Return (x, y) of the center of cell containing provided text 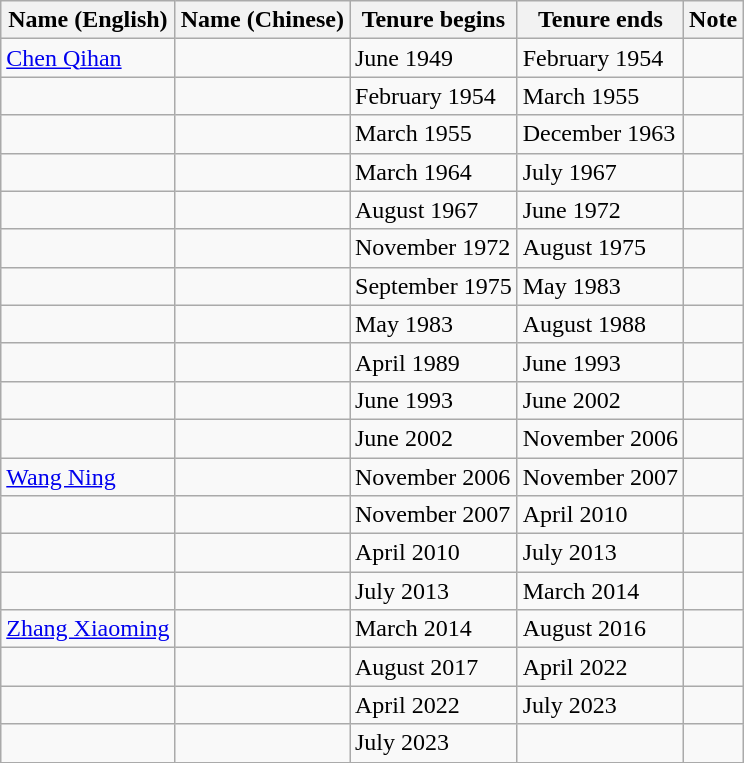
Chen Qihan (88, 58)
August 2017 (434, 667)
August 1975 (600, 248)
March 1964 (434, 172)
Name (English) (88, 20)
December 1963 (600, 134)
November 1972 (434, 248)
Zhang Xiaoming (88, 629)
April 1989 (434, 362)
July 1967 (600, 172)
Tenure ends (600, 20)
June 1972 (600, 210)
June 1949 (434, 58)
Wang Ning (88, 477)
Note (714, 20)
September 1975 (434, 286)
Tenure begins (434, 20)
August 1967 (434, 210)
August 1988 (600, 324)
August 2016 (600, 629)
Name (Chinese) (262, 20)
